Output the (X, Y) coordinate of the center of the cell containing the given text.  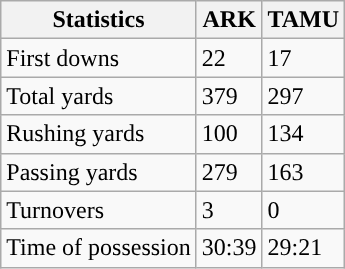
29:21 (304, 248)
Total yards (99, 96)
First downs (99, 58)
134 (304, 134)
30:39 (229, 248)
TAMU (304, 20)
297 (304, 96)
Statistics (99, 20)
22 (229, 58)
379 (229, 96)
100 (229, 134)
ARK (229, 20)
Rushing yards (99, 134)
Turnovers (99, 210)
Time of possession (99, 248)
279 (229, 172)
Passing yards (99, 172)
3 (229, 210)
163 (304, 172)
17 (304, 58)
0 (304, 210)
